Find where the given text appears and provide that cell's center as [X, Y] coordinate. 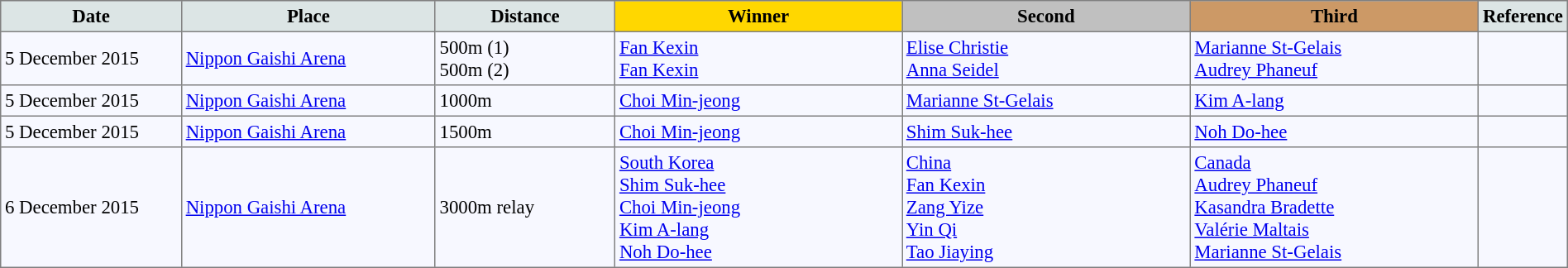
Second [1047, 17]
Shim Suk-hee [1047, 132]
500m (1)500m (2) [524, 58]
Marianne St-Gelais [1047, 101]
Third [1335, 17]
1500m [524, 132]
Date [91, 17]
1000m [524, 101]
ChinaFan KexinZang YizeYin QiTao Jiaying [1047, 208]
6 December 2015 [91, 208]
Reference [1523, 17]
Fan Kexin Fan Kexin [759, 58]
Elise Christie Anna Seidel [1047, 58]
Noh Do-hee [1335, 132]
Kim A-lang [1335, 101]
South KoreaShim Suk-heeChoi Min-jeongKim A-langNoh Do-hee [759, 208]
Place [308, 17]
3000m relay [524, 208]
Distance [524, 17]
Winner [759, 17]
Marianne St-Gelais Audrey Phaneuf [1335, 58]
CanadaAudrey PhaneufKasandra BradetteValérie MaltaisMarianne St-Gelais [1335, 208]
